For the text-containing cell, return its midpoint in [X, Y] coordinate format. 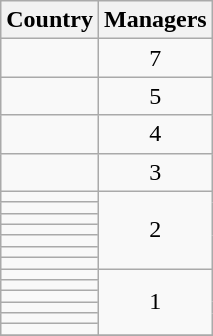
4 [155, 134]
2 [155, 230]
5 [155, 96]
7 [155, 58]
3 [155, 172]
Managers [155, 20]
1 [155, 301]
Country [50, 20]
